Scan for the cell matching the given text and deliver its [X, Y] coordinate at center. 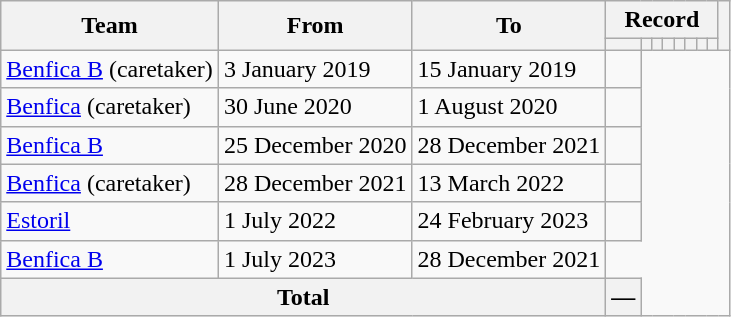
15 January 2019 [509, 69]
3 January 2019 [315, 69]
To [509, 26]
From [315, 26]
25 December 2020 [315, 145]
13 March 2022 [509, 183]
Benfica B (caretaker) [110, 69]
Total [304, 297]
Estoril [110, 221]
1 July 2023 [315, 259]
30 June 2020 [315, 107]
Team [110, 26]
1 August 2020 [509, 107]
1 July 2022 [315, 221]
Record [662, 20]
24 February 2023 [509, 221]
— [624, 297]
